From the cell containing the given text, extract its center point as [x, y] coordinate. 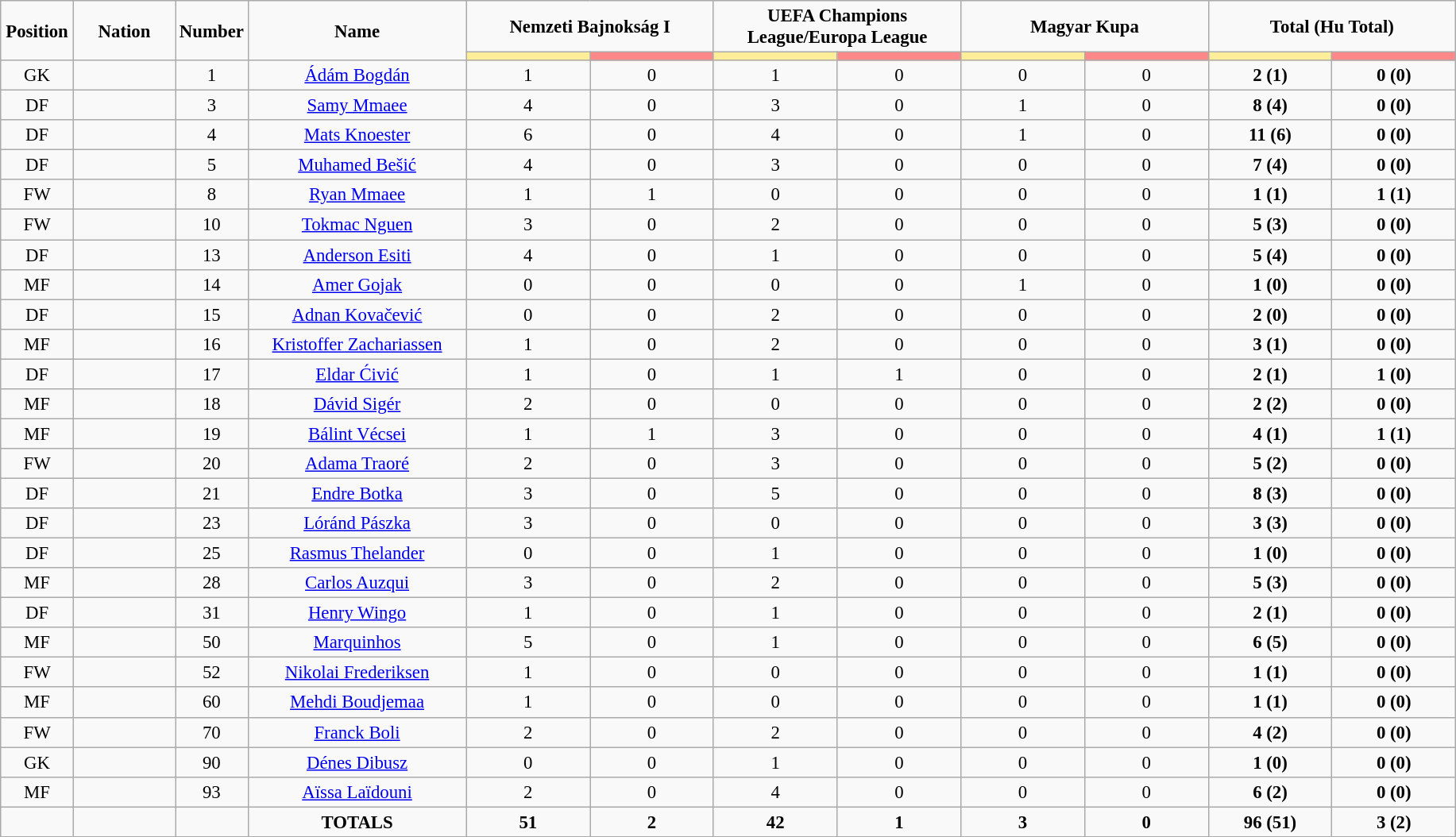
15 [212, 314]
Carlos Auzqui [357, 583]
Number [212, 30]
20 [212, 464]
Eldar Ćivić [357, 374]
23 [212, 523]
3 (2) [1394, 822]
Name [357, 30]
93 [212, 792]
Nemzeti Bajnokság I [589, 27]
Bálint Vécsei [357, 434]
6 (2) [1270, 792]
17 [212, 374]
28 [212, 583]
8 [212, 195]
25 [212, 553]
6 [528, 135]
11 (6) [1270, 135]
UEFA Champions League/Europa League [837, 27]
70 [212, 732]
10 [212, 225]
Franck Boli [357, 732]
96 (51) [1270, 822]
Amer Gojak [357, 284]
Muhamed Bešić [357, 165]
14 [212, 284]
42 [775, 822]
5 (4) [1270, 255]
Henry Wingo [357, 613]
Ryan Mmaee [357, 195]
Nikolai Frederiksen [357, 673]
8 (4) [1270, 106]
Rasmus Thelander [357, 553]
60 [212, 703]
Nation [124, 30]
Samy Mmaee [357, 106]
Tokmac Nguen [357, 225]
3 (3) [1270, 523]
21 [212, 493]
TOTALS [357, 822]
Marquinhos [357, 642]
Dávid Sigér [357, 404]
7 (4) [1270, 165]
Lóránd Pászka [357, 523]
8 (3) [1270, 493]
Kristoffer Zachariassen [357, 344]
Total (Hu Total) [1332, 27]
Anderson Esiti [357, 255]
4 (1) [1270, 434]
90 [212, 762]
Position [37, 30]
13 [212, 255]
Ádám Bogdán [357, 75]
3 (1) [1270, 344]
18 [212, 404]
Adnan Kovačević [357, 314]
2 (0) [1270, 314]
Dénes Dibusz [357, 762]
50 [212, 642]
Endre Botka [357, 493]
6 (5) [1270, 642]
Mehdi Boudjemaa [357, 703]
Aïssa Laïdouni [357, 792]
4 (2) [1270, 732]
52 [212, 673]
5 (2) [1270, 464]
Mats Knoester [357, 135]
2 (2) [1270, 404]
Magyar Kupa [1085, 27]
31 [212, 613]
16 [212, 344]
51 [528, 822]
Adama Traoré [357, 464]
19 [212, 434]
